For the text-containing cell, return its midpoint in [x, y] coordinate format. 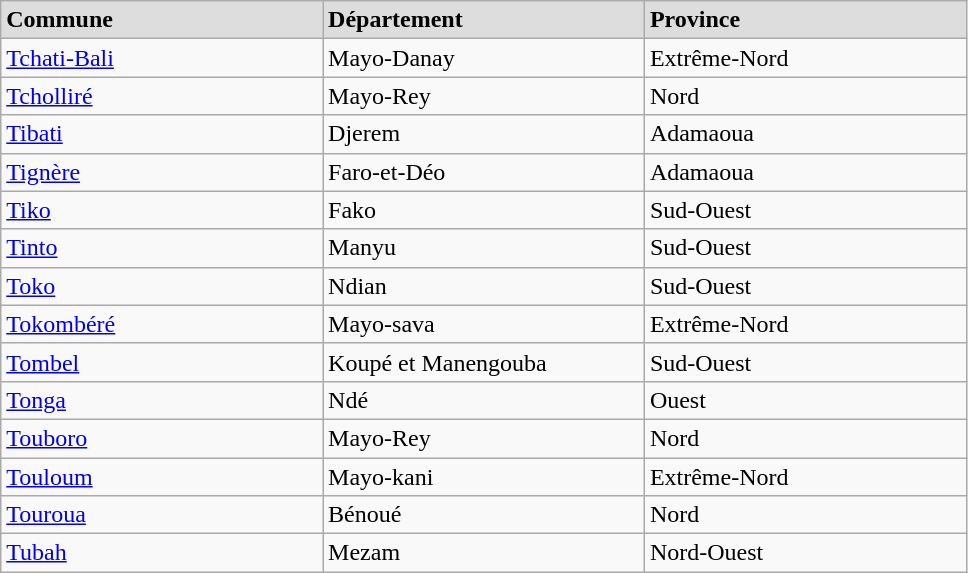
Mezam [484, 553]
Département [484, 20]
Toko [162, 286]
Mayo-sava [484, 324]
Ndian [484, 286]
Bénoué [484, 515]
Touboro [162, 438]
Manyu [484, 248]
Tibati [162, 134]
Tubah [162, 553]
Ndé [484, 400]
Fako [484, 210]
Ouest [805, 400]
Koupé et Manengouba [484, 362]
Djerem [484, 134]
Touloum [162, 477]
Commune [162, 20]
Province [805, 20]
Mayo-kani [484, 477]
Tinto [162, 248]
Tombel [162, 362]
Nord-Ouest [805, 553]
Tiko [162, 210]
Tokombéré [162, 324]
Faro-et-Déo [484, 172]
Mayo-Danay [484, 58]
Touroua [162, 515]
Tcholliré [162, 96]
Tchati-Bali [162, 58]
Tignère [162, 172]
Tonga [162, 400]
